Search for the cell housing the specified text and yield its (x, y) center coordinate. 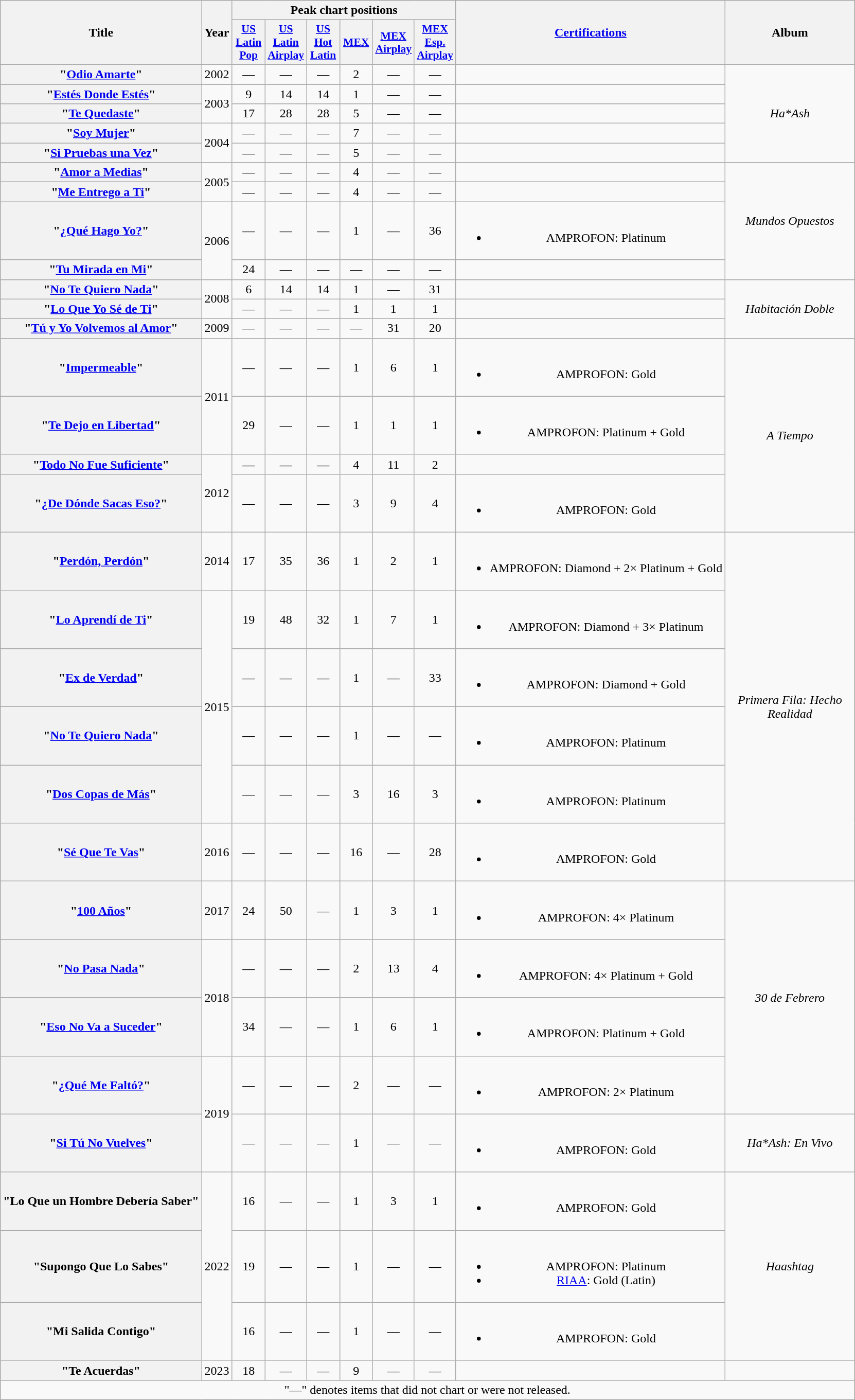
"¿De Dónde Sacas Eso?" (101, 503)
Primera Fila: Hecho Realidad (790, 706)
"Sé Que Te Vas" (101, 852)
"Amor a Medias" (101, 172)
AMPROFON: PlatinumRIAA: Gold (Latin) (591, 1266)
"100 Años" (101, 911)
2023 (217, 1370)
"Me Entrego a Ti" (101, 192)
Ha*Ash: En Vivo (790, 1143)
"Te Dejo en Libertad" (101, 425)
Certifications (591, 33)
USLatinPop (248, 42)
33 (435, 678)
Year (217, 33)
2011 (217, 396)
"¿Qué Hago Yo?" (101, 231)
35 (286, 561)
"Si Tú No Vuelves" (101, 1143)
AMPROFON: 4× Platinum (591, 911)
2006 (217, 241)
32 (323, 619)
13 (393, 968)
2005 (217, 182)
"¿Qué Me Faltó?" (101, 1085)
USHotLatin (323, 42)
2017 (217, 911)
11 (393, 464)
"No Pasa Nada" (101, 968)
"—" denotes items that did not chart or were not released. (427, 1390)
"Soy Mujer" (101, 133)
"Perdón, Perdón" (101, 561)
2015 (217, 707)
2014 (217, 561)
Title (101, 33)
"Ex de Verdad" (101, 678)
29 (248, 425)
"Estés Donde Estés" (101, 94)
2009 (217, 328)
"Te Acuerdas" (101, 1370)
MEXAirplay (393, 42)
"Si Pruebas una Vez" (101, 153)
"Impermeable" (101, 367)
"Te Quedaste" (101, 114)
Habitación Doble (790, 309)
30 de Febrero (790, 998)
50 (286, 911)
"Dos Copas de Más" (101, 794)
MEXEsp.Airplay (435, 42)
MEX (356, 42)
"Todo No Fue Suficiente" (101, 464)
20 (435, 328)
34 (248, 1027)
"Tu Mirada en Mi" (101, 270)
"Tú y Yo Volvemos al Amor" (101, 328)
2016 (217, 852)
Album (790, 33)
"Lo Que Yo Sé de Ti" (101, 309)
Mundos Opuestos (790, 221)
AMPROFON: Diamond + 2× Platinum + Gold (591, 561)
Haashtag (790, 1266)
2008 (217, 299)
2012 (217, 493)
2004 (217, 143)
Peak chart positions (344, 10)
AMPROFON: Diamond + Gold (591, 678)
18 (248, 1370)
"Lo Aprendí de Ti" (101, 619)
AMPROFON: 2× Platinum (591, 1085)
AMPROFON: 4× Platinum + Gold (591, 968)
48 (286, 619)
Ha*Ash (790, 113)
AMPROFON: Diamond + 3× Platinum (591, 619)
USLatinAirplay (286, 42)
2022 (217, 1266)
"Supongo Que Lo Sabes" (101, 1266)
2019 (217, 1114)
2018 (217, 998)
"Lo Que un Hombre Debería Saber" (101, 1201)
"Mi Salida Contigo" (101, 1332)
"Eso No Va a Suceder" (101, 1027)
2002 (217, 74)
A Tiempo (790, 435)
2003 (217, 104)
"Odio Amarte" (101, 74)
